From the cell containing the given text, extract its center point as [x, y] coordinate. 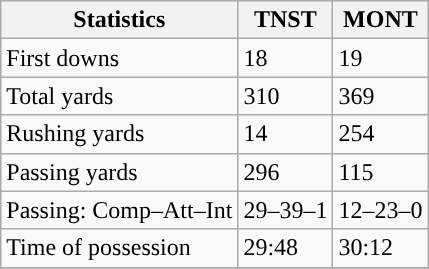
29:48 [286, 248]
14 [286, 134]
Rushing yards [120, 134]
29–39–1 [286, 210]
Passing yards [120, 172]
296 [286, 172]
Time of possession [120, 248]
Statistics [120, 20]
254 [380, 134]
115 [380, 172]
TNST [286, 20]
30:12 [380, 248]
19 [380, 58]
18 [286, 58]
Total yards [120, 96]
Passing: Comp–Att–Int [120, 210]
12–23–0 [380, 210]
369 [380, 96]
First downs [120, 58]
MONT [380, 20]
310 [286, 96]
